For the text-containing cell, return its midpoint in (x, y) coordinate format. 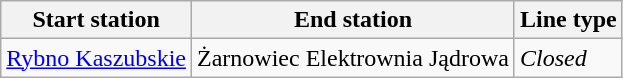
Line type (568, 20)
Closed (568, 58)
End station (354, 20)
Rybno Kaszubskie (96, 58)
Start station (96, 20)
Żarnowiec Elektrownia Jądrowa (354, 58)
